Output the [x, y] coordinate of the center of the cell containing the given text.  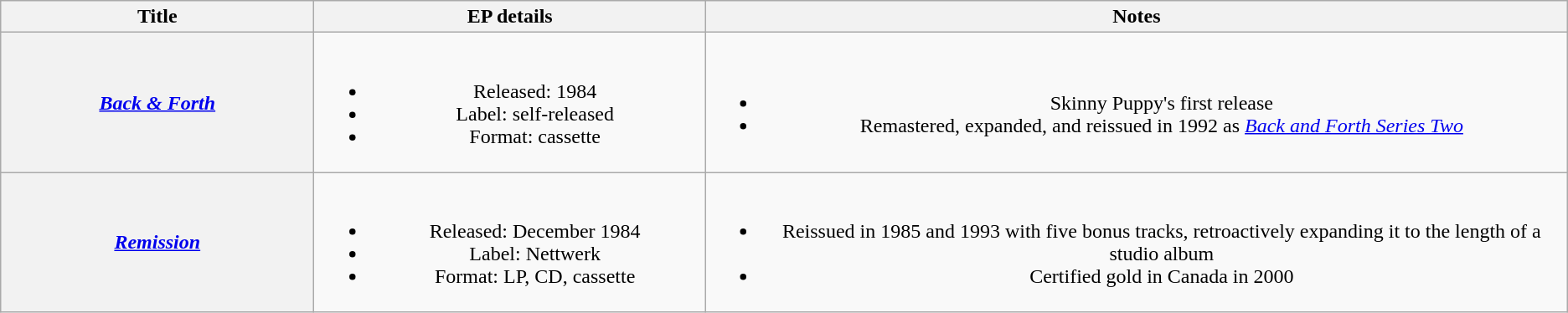
Remission [157, 243]
Released: 1984Label: self-releasedFormat: cassette [510, 102]
Back & Forth [157, 102]
Title [157, 17]
EP details [510, 17]
Reissued in 1985 and 1993 with five bonus tracks, retroactively expanding it to the length of a studio albumCertified gold in Canada in 2000 [1136, 243]
Notes [1136, 17]
Released: December 1984Label: NettwerkFormat: LP, CD, cassette [510, 243]
Skinny Puppy's first releaseRemastered, expanded, and reissued in 1992 as Back and Forth Series Two [1136, 102]
